Search for the cell housing the specified text and yield its (x, y) center coordinate. 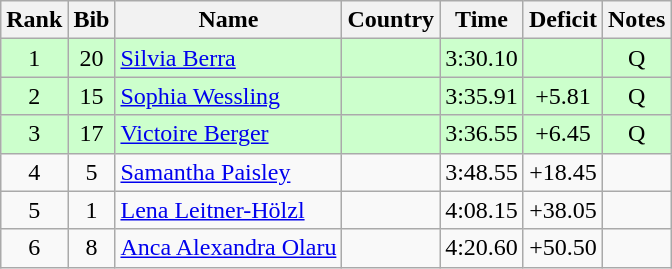
3:35.91 (482, 96)
Silvia Berra (228, 58)
4:08.15 (482, 210)
20 (92, 58)
4:20.60 (482, 248)
Notes (636, 20)
3:48.55 (482, 172)
Anca Alexandra Olaru (228, 248)
+6.45 (562, 134)
Time (482, 20)
Country (391, 20)
2 (34, 96)
17 (92, 134)
3:30.10 (482, 58)
4 (34, 172)
Deficit (562, 20)
15 (92, 96)
8 (92, 248)
3:36.55 (482, 134)
Lena Leitner-Hölzl (228, 210)
6 (34, 248)
Name (228, 20)
+18.45 (562, 172)
Victoire Berger (228, 134)
Sophia Wessling (228, 96)
Bib (92, 20)
+5.81 (562, 96)
3 (34, 134)
+38.05 (562, 210)
+50.50 (562, 248)
Rank (34, 20)
Samantha Paisley (228, 172)
